Pinpoint the cell where the given text exists, returning its (x, y) midpoint coordinate. 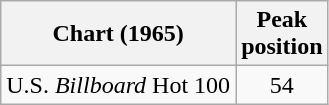
Chart (1965) (118, 34)
U.S. Billboard Hot 100 (118, 85)
54 (282, 85)
Peakposition (282, 34)
